Capture the cell that displays the provided text and extract its (X, Y) central coordinate. 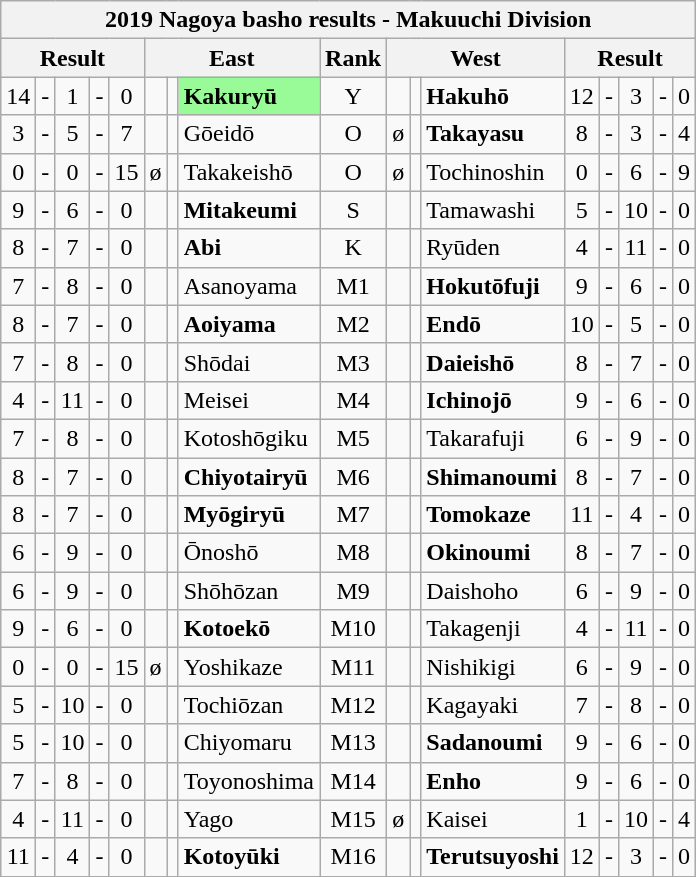
Takakeishō (248, 172)
M10 (354, 629)
M13 (354, 743)
M6 (354, 477)
Tochiōzan (248, 705)
M4 (354, 400)
M12 (354, 705)
Tamawashi (493, 210)
Tochinoshin (493, 172)
M16 (354, 857)
Takarafuji (493, 438)
Y (354, 96)
Abi (248, 248)
Sadanoumi (493, 743)
West (476, 58)
Gōeidō (248, 134)
Tomokaze (493, 515)
Takagenji (493, 629)
Rank (354, 58)
Asanoyama (248, 286)
M7 (354, 515)
Enho (493, 781)
M15 (354, 819)
Daishoho (493, 591)
Kotoshōgiku (248, 438)
M14 (354, 781)
Aoiyama (248, 324)
M9 (354, 591)
Shōhōzan (248, 591)
Ōnoshō (248, 553)
Shimanoumi (493, 477)
2019 Nagoya basho results - Makuuchi Division (348, 20)
S (354, 210)
Kotoyūki (248, 857)
Ichinojō (493, 400)
Endō (493, 324)
East (232, 58)
Nishikigi (493, 667)
Yago (248, 819)
Hokutōfuji (493, 286)
M5 (354, 438)
M2 (354, 324)
Takayasu (493, 134)
Daieishō (493, 362)
M3 (354, 362)
Mitakeumi (248, 210)
Ryūden (493, 248)
Kaisei (493, 819)
Kakuryū (248, 96)
M11 (354, 667)
Myōgiryū (248, 515)
Okinoumi (493, 553)
M8 (354, 553)
14 (18, 96)
Kagayaki (493, 705)
Chiyotairyū (248, 477)
Yoshikaze (248, 667)
Terutsuyoshi (493, 857)
Kotoekō (248, 629)
Shōdai (248, 362)
Meisei (248, 400)
M1 (354, 286)
K (354, 248)
Hakuhō (493, 96)
Chiyomaru (248, 743)
Toyonoshima (248, 781)
